Identify which cell holds the provided text, then report its [x, y] central coordinate. 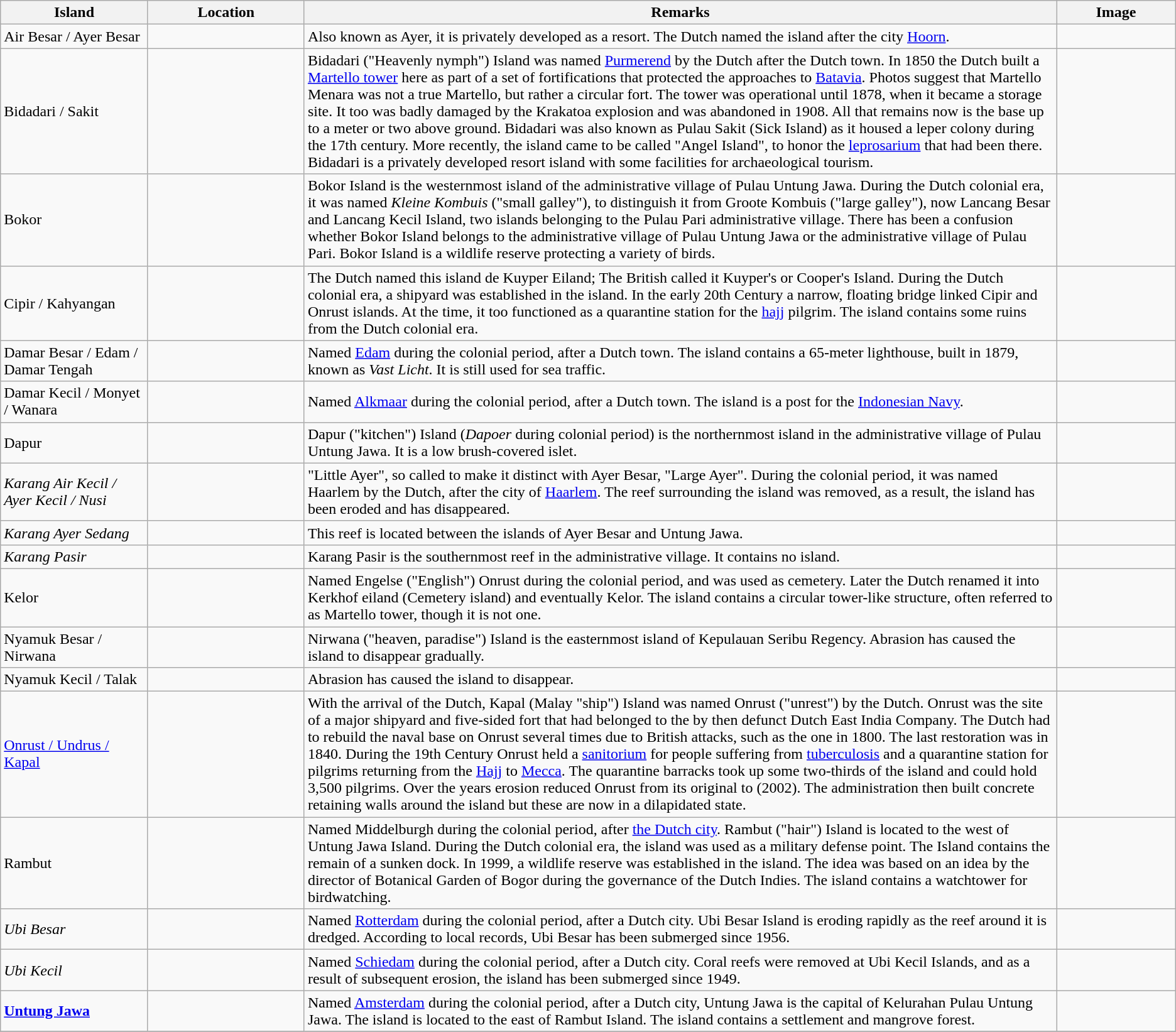
Karang Air Kecil / Ayer Kecil / Nusi [74, 492]
Bidadari / Sakit [74, 111]
Karang Pasir [74, 557]
Location [226, 13]
Ubi Besar [74, 930]
This reef is located between the islands of Ayer Besar and Untung Jawa. [680, 533]
Rambut [74, 863]
Island [74, 13]
Nyamuk Besar / Nirwana [74, 647]
Karang Pasir is the southernmost reef in the administrative village. It contains no island. [680, 557]
Air Besar / Ayer Besar [74, 36]
Remarks [680, 13]
Ubi Kecil [74, 970]
Damar Besar / Edam / Damar Tengah [74, 361]
Also known as Ayer, it is privately developed as a resort. The Dutch named the island after the city Hoorn. [680, 36]
Karang Ayer Sedang [74, 533]
Nirwana ("heaven, paradise") Island is the easternmost island of Kepulauan Seribu Regency. Abrasion has caused the island to disappear gradually. [680, 647]
Kelor [74, 597]
Bokor [74, 220]
Nyamuk Kecil / Talak [74, 680]
Damar Kecil / Monyet / Wanara [74, 402]
Untung Jawa [74, 1011]
Image [1116, 13]
Named Alkmaar during the colonial period, after a Dutch town. The island is a post for the Indonesian Navy. [680, 402]
Dapur [74, 442]
Abrasion has caused the island to disappear. [680, 680]
Onrust / Undrus / Kapal [74, 754]
Cipir / Kahyangan [74, 303]
